Capture the cell that displays the provided text and extract its (x, y) central coordinate. 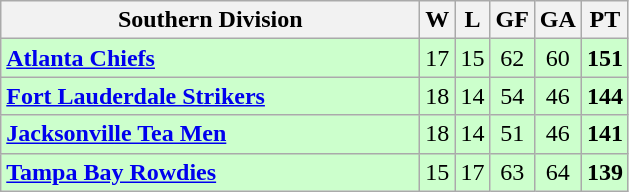
54 (512, 96)
139 (604, 172)
Atlanta Chiefs (210, 58)
Southern Division (210, 20)
62 (512, 58)
PT (604, 20)
63 (512, 172)
144 (604, 96)
L (472, 20)
151 (604, 58)
64 (558, 172)
Jacksonville Tea Men (210, 134)
GF (512, 20)
GA (558, 20)
Fort Lauderdale Strikers (210, 96)
60 (558, 58)
Tampa Bay Rowdies (210, 172)
51 (512, 134)
141 (604, 134)
W (438, 20)
